Provide the [X, Y] coordinate of the cell's center where the given text is located.  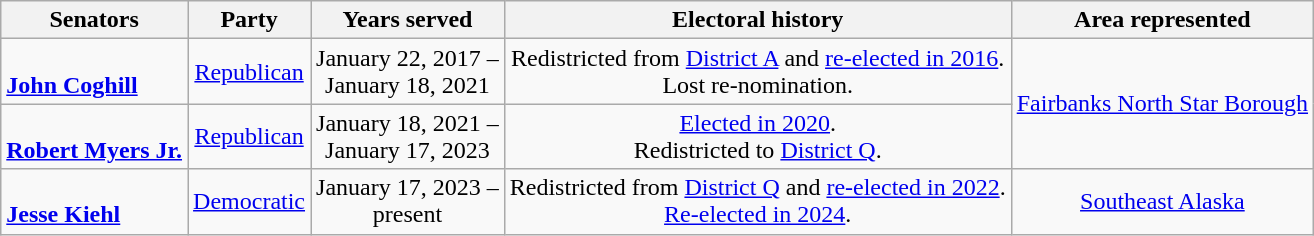
Electoral history [758, 20]
John Coghill [94, 72]
Elected in 2020.Redistricted to District Q. [758, 136]
Fairbanks North Star Borough [1162, 104]
Redistricted from District Q and re-elected in 2022. Re-elected in 2024. [758, 202]
Jesse Kiehl [94, 202]
January 17, 2023 – present [408, 202]
January 22, 2017 – January 18, 2021 [408, 72]
Southeast Alaska [1162, 202]
Democratic [250, 202]
Area represented [1162, 20]
Years served [408, 20]
Senators [94, 20]
Redistricted from District A and re-elected in 2016.Lost re-nomination. [758, 72]
Robert Myers Jr. [94, 136]
January 18, 2021 – January 17, 2023 [408, 136]
Party [250, 20]
